Return (x, y) of the center of cell containing provided text 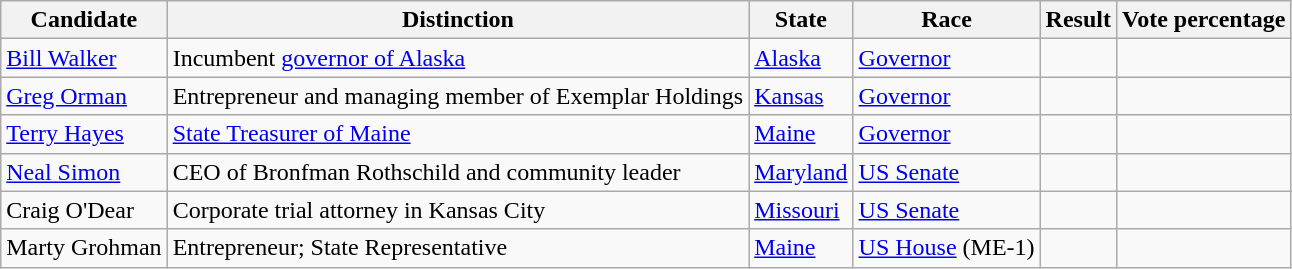
State (801, 20)
Maryland (801, 172)
Incumbent governor of Alaska (458, 58)
Neal Simon (84, 172)
Marty Grohman (84, 248)
Bill Walker (84, 58)
Distinction (458, 20)
Entrepreneur; State Representative (458, 248)
Terry Hayes (84, 134)
Vote percentage (1203, 20)
Race (946, 20)
Greg Orman (84, 96)
State Treasurer of Maine (458, 134)
US House (ME-1) (946, 248)
Entrepreneur and managing member of Exemplar Holdings (458, 96)
CEO of Bronfman Rothschild and community leader (458, 172)
Craig O'Dear (84, 210)
Candidate (84, 20)
Alaska (801, 58)
Missouri (801, 210)
Kansas (801, 96)
Result (1078, 20)
Corporate trial attorney in Kansas City (458, 210)
